Identify which cell holds the provided text, then report its (x, y) central coordinate. 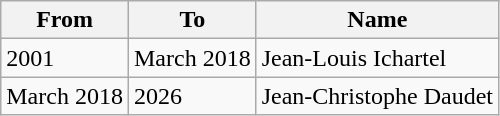
Jean-Louis Ichartel (377, 58)
To (192, 20)
Jean-Christophe Daudet (377, 96)
2026 (192, 96)
From (65, 20)
2001 (65, 58)
Name (377, 20)
